Return [x, y] of the center of cell containing provided text 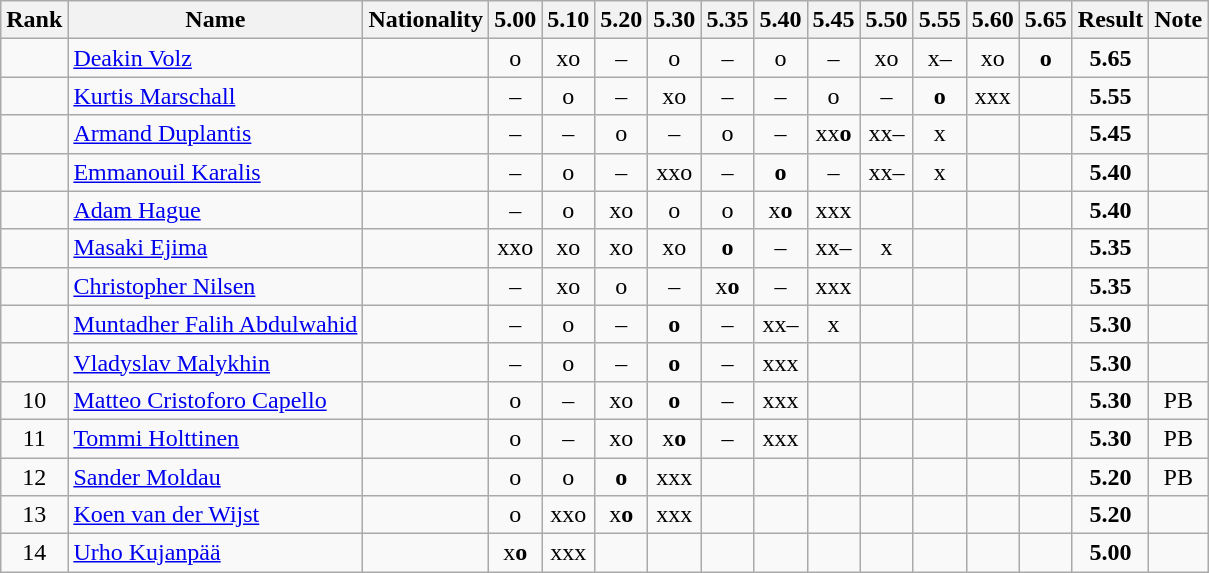
11 [34, 438]
Note [1178, 20]
Masaki Ejima [216, 248]
Vladyslav Malykhin [216, 362]
Matteo Cristoforo Capello [216, 400]
Adam Hague [216, 210]
Deakin Volz [216, 58]
Muntadher Falih Abdulwahid [216, 324]
Nationality [426, 20]
Christopher Nilsen [216, 286]
Result [1110, 20]
12 [34, 477]
Armand Duplantis [216, 134]
5.60 [992, 20]
Koen van der Wijst [216, 515]
Urho Kujanpää [216, 553]
14 [34, 553]
13 [34, 515]
Emmanouil Karalis [216, 172]
5.10 [568, 20]
5.50 [886, 20]
Tommi Holttinen [216, 438]
Rank [34, 20]
Sander Moldau [216, 477]
x– [940, 58]
Name [216, 20]
Kurtis Marschall [216, 96]
10 [34, 400]
